Detect which cell encompasses the target text, then output its (X, Y) center coordinate. 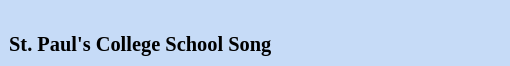
St. Paul's College School Song (256, 34)
